Capture the cell that displays the provided text and extract its [x, y] central coordinate. 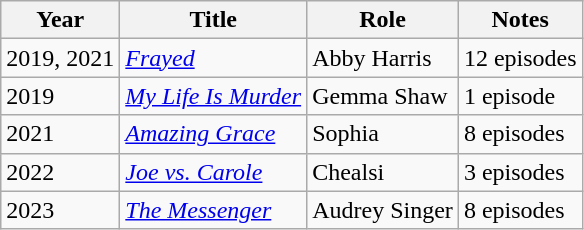
Sophia [383, 134]
2023 [60, 210]
Joe vs. Carole [214, 172]
Frayed [214, 58]
Chealsi [383, 172]
Notes [520, 20]
12 episodes [520, 58]
Year [60, 20]
1 episode [520, 96]
2019, 2021 [60, 58]
Audrey Singer [383, 210]
My Life Is Murder [214, 96]
2021 [60, 134]
3 episodes [520, 172]
The Messenger [214, 210]
Abby Harris [383, 58]
2019 [60, 96]
2022 [60, 172]
Role [383, 20]
Title [214, 20]
Gemma Shaw [383, 96]
Amazing Grace [214, 134]
